Scan for the cell matching the given text and deliver its (x, y) coordinate at center. 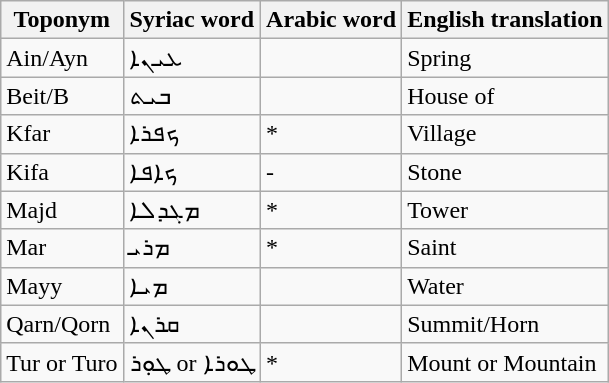
House of (505, 96)
Spring (505, 58)
Saint (505, 248)
Mount or Mountain (505, 362)
Summit/Horn (505, 324)
ܡܓܕܠܐ (192, 210)
Village (505, 134)
English translation (505, 20)
Beit/B (62, 96)
Arabic word (332, 20)
Toponym (62, 20)
ܛܘܼܪ or ܛܘܪܐ (192, 362)
Water (505, 286)
ܟܐܦܐ (192, 172)
Mayy (62, 286)
Ain/Ayn (62, 58)
Majd (62, 210)
Kfar (62, 134)
ܡܝܐ (192, 286)
ܡܪܝ (192, 248)
Tower (505, 210)
ܩܪܢܐ (192, 324)
Kifa (62, 172)
ܒܝܬ (192, 96)
Syriac word (192, 20)
Qarn/Qorn (62, 324)
ܟܦܪܐ (192, 134)
Stone (505, 172)
Tur or Turo (62, 362)
ܥܝܢܐ (192, 58)
- (332, 172)
Mar (62, 248)
